Capture the cell that displays the provided text and extract its [X, Y] central coordinate. 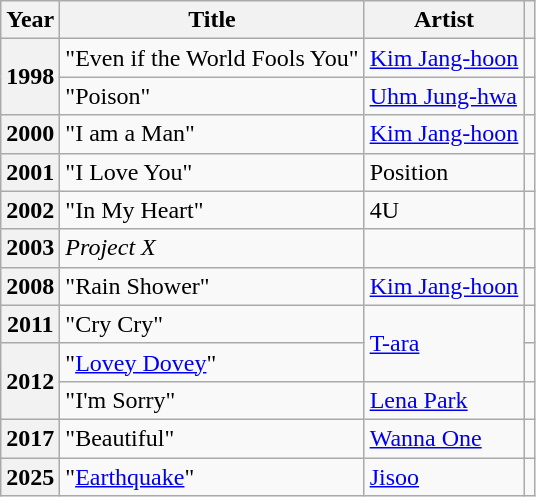
"I am a Man" [212, 134]
"In My Heart" [212, 210]
"Earthquake" [212, 477]
2008 [30, 286]
2001 [30, 172]
Uhm Jung-hwa [444, 96]
2011 [30, 324]
Title [212, 20]
2003 [30, 248]
Jisoo [444, 477]
1998 [30, 77]
Artist [444, 20]
"I'm Sorry" [212, 400]
T-ara [444, 343]
2025 [30, 477]
2012 [30, 381]
Project X [212, 248]
Position [444, 172]
"Even if the World Fools You" [212, 58]
"Rain Shower" [212, 286]
2002 [30, 210]
Wanna One [444, 438]
2017 [30, 438]
"Beautiful" [212, 438]
2000 [30, 134]
"I Love You" [212, 172]
"Cry Cry" [212, 324]
Lena Park [444, 400]
4U [444, 210]
"Poison" [212, 96]
"Lovey Dovey" [212, 362]
Year [30, 20]
